Determine the [x, y] coordinate at the center of the cell enclosing the given text.  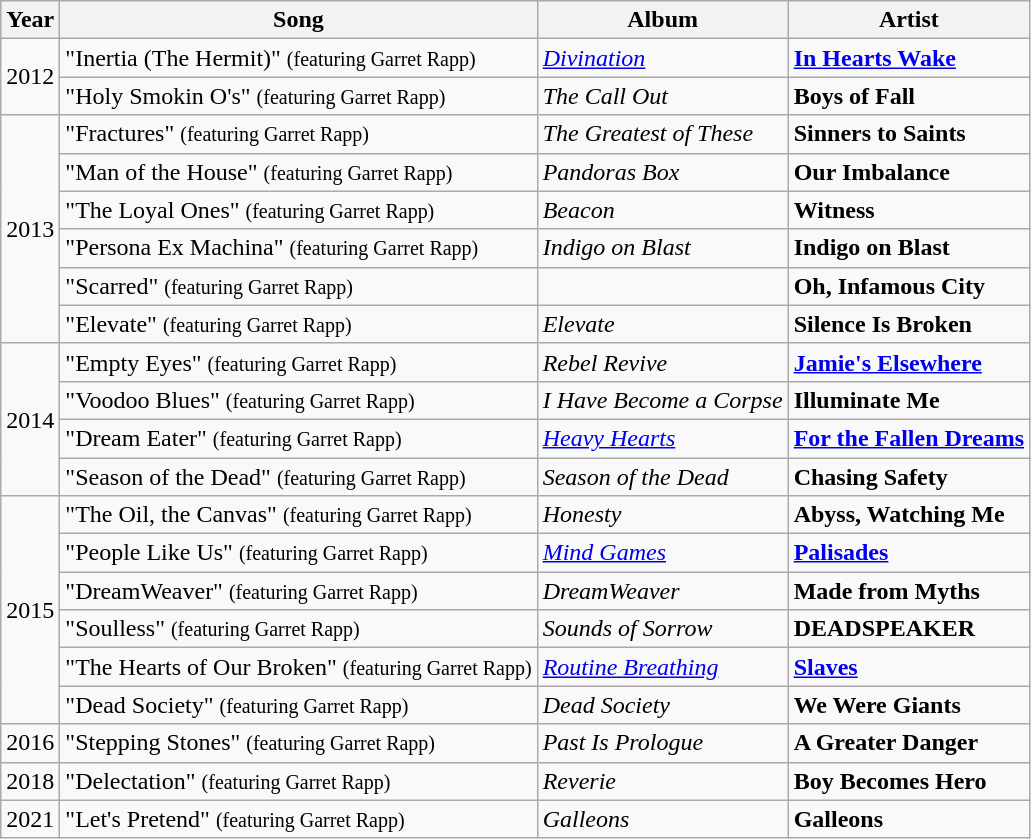
Divination [662, 58]
For the Fallen Dreams [908, 438]
Honesty [662, 515]
"Delectation" (featuring Garret Rapp) [298, 781]
I Have Become a Corpse [662, 400]
DreamWeaver [662, 591]
Pandoras Box [662, 172]
2021 [30, 819]
Witness [908, 210]
The Greatest of These [662, 134]
"The Oil, the Canvas" (featuring Garret Rapp) [298, 515]
Routine Breathing [662, 667]
Artist [908, 20]
Abyss, Watching Me [908, 515]
"The Hearts of Our Broken" (featuring Garret Rapp) [298, 667]
"People Like Us" (featuring Garret Rapp) [298, 553]
Made from Myths [908, 591]
"Fractures" (featuring Garret Rapp) [298, 134]
Silence Is Broken [908, 324]
Heavy Hearts [662, 438]
"Let's Pretend" (featuring Garret Rapp) [298, 819]
Rebel Revive [662, 362]
Jamie's Elsewhere [908, 362]
DEADSPEAKER [908, 629]
Our Imbalance [908, 172]
2013 [30, 229]
"Stepping Stones" (featuring Garret Rapp) [298, 743]
"Elevate" (featuring Garret Rapp) [298, 324]
"Holy Smokin O's" (featuring Garret Rapp) [298, 96]
The Call Out [662, 96]
"DreamWeaver" (featuring Garret Rapp) [298, 591]
Dead Society [662, 705]
"Voodoo Blues" (featuring Garret Rapp) [298, 400]
Mind Games [662, 553]
"The Loyal Ones" (featuring Garret Rapp) [298, 210]
"Scarred" (featuring Garret Rapp) [298, 286]
Illuminate Me [908, 400]
Boys of Fall [908, 96]
Sounds of Sorrow [662, 629]
Album [662, 20]
"Inertia (The Hermit)" (featuring Garret Rapp) [298, 58]
Song [298, 20]
Past Is Prologue [662, 743]
2015 [30, 610]
2012 [30, 77]
Elevate [662, 324]
Boy Becomes Hero [908, 781]
"Man of the House" (featuring Garret Rapp) [298, 172]
"Dream Eater" (featuring Garret Rapp) [298, 438]
Palisades [908, 553]
Year [30, 20]
Reverie [662, 781]
Sinners to Saints [908, 134]
Slaves [908, 667]
In Hearts Wake [908, 58]
"Season of the Dead" (featuring Garret Rapp) [298, 477]
2016 [30, 743]
A Greater Danger [908, 743]
We Were Giants [908, 705]
Season of the Dead [662, 477]
Chasing Safety [908, 477]
"Persona Ex Machina" (featuring Garret Rapp) [298, 248]
2018 [30, 781]
"Soulless" (featuring Garret Rapp) [298, 629]
"Dead Society" (featuring Garret Rapp) [298, 705]
"Empty Eyes" (featuring Garret Rapp) [298, 362]
Beacon [662, 210]
2014 [30, 419]
Oh, Infamous City [908, 286]
